Return (X, Y) of the center of cell containing provided text 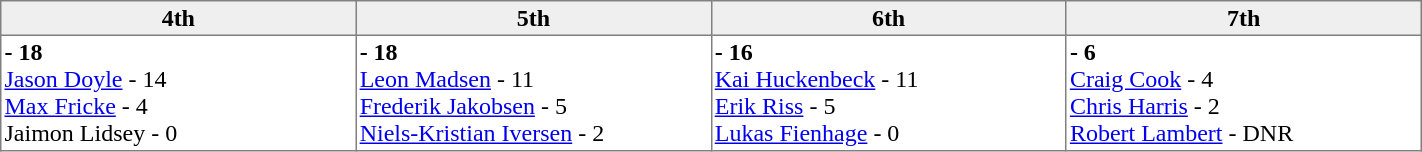
- 18Leon Madsen - 11Frederik Jakobsen - 5Niels-Kristian Iversen - 2 (534, 93)
- 16Kai Huckenbeck - 11Erik Riss - 5Lukas Fienhage - 0 (888, 93)
4th (178, 18)
- 6Craig Cook - 4Chris Harris - 2Robert Lambert - DNR (1244, 93)
7th (1244, 18)
6th (888, 18)
- 18Jason Doyle - 14Max Fricke - 4Jaimon Lidsey - 0 (178, 93)
5th (534, 18)
